Detect which cell encompasses the target text, then output its (x, y) center coordinate. 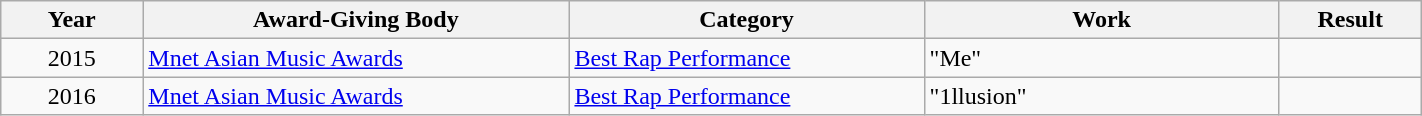
Work (1102, 20)
Result (1350, 20)
"1llusion" (1102, 96)
2016 (72, 96)
"Me" (1102, 58)
2015 (72, 58)
Award-Giving Body (356, 20)
Category (746, 20)
Year (72, 20)
